Return the (x, y) coordinate for the center point of the cell that contains the specified text.  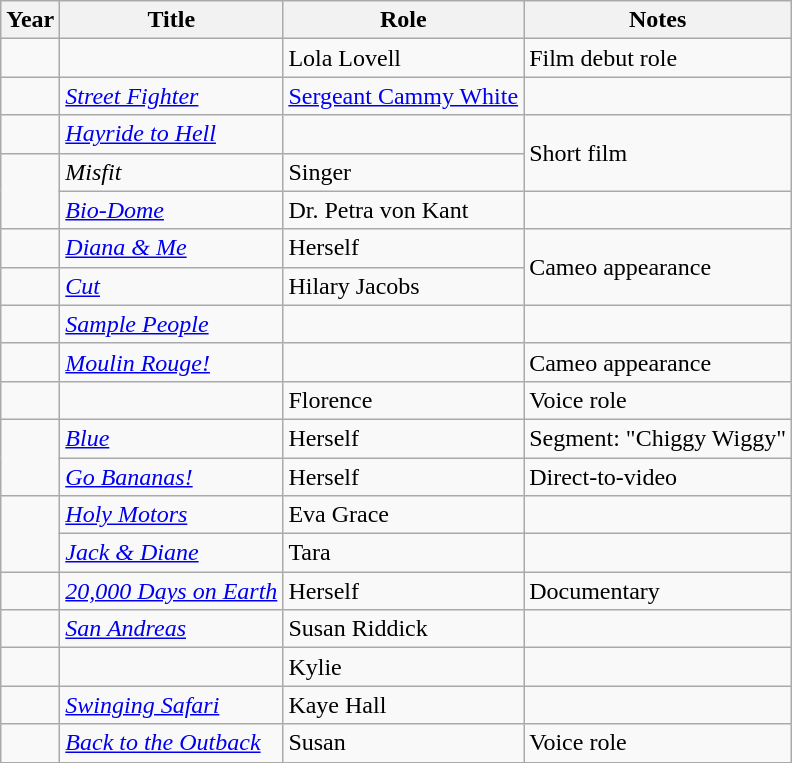
Go Bananas! (172, 477)
Back to the Outback (172, 743)
Hilary Jacobs (404, 286)
Dr. Petra von Kant (404, 210)
Misfit (172, 172)
Role (404, 20)
Title (172, 20)
Sergeant Cammy White (404, 96)
Segment: "Chiggy Wiggy" (658, 438)
San Andreas (172, 629)
Holy Motors (172, 515)
Blue (172, 438)
Kaye Hall (404, 705)
Notes (658, 20)
Swinging Safari (172, 705)
Florence (404, 400)
Film debut role (658, 58)
Sample People (172, 324)
Bio-Dome (172, 210)
Lola Lovell (404, 58)
Diana & Me (172, 248)
Jack & Diane (172, 553)
Direct-to-video (658, 477)
20,000 Days on Earth (172, 591)
Street Fighter (172, 96)
Moulin Rouge! (172, 362)
Kylie (404, 667)
Hayride to Hell (172, 134)
Year (30, 20)
Susan (404, 743)
Susan Riddick (404, 629)
Documentary (658, 591)
Short film (658, 153)
Eva Grace (404, 515)
Cut (172, 286)
Singer (404, 172)
Tara (404, 553)
